Identify which cell holds the provided text, then report its (x, y) central coordinate. 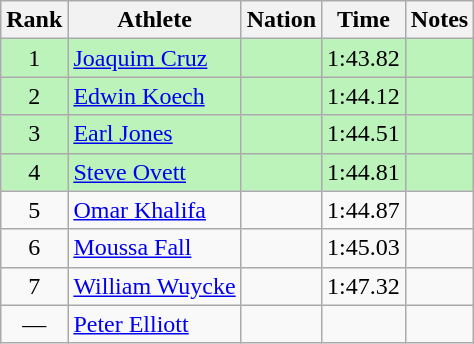
5 (34, 210)
Nation (281, 20)
Time (364, 20)
Notes (439, 20)
1:44.81 (364, 172)
1:43.82 (364, 58)
1 (34, 58)
Peter Elliott (154, 324)
— (34, 324)
Joaquim Cruz (154, 58)
1:44.87 (364, 210)
Edwin Koech (154, 96)
2 (34, 96)
1:44.12 (364, 96)
William Wuycke (154, 286)
Steve Ovett (154, 172)
Moussa Fall (154, 248)
6 (34, 248)
1:44.51 (364, 134)
1:45.03 (364, 248)
Omar Khalifa (154, 210)
Athlete (154, 20)
Earl Jones (154, 134)
1:47.32 (364, 286)
7 (34, 286)
3 (34, 134)
4 (34, 172)
Rank (34, 20)
